Find where the given text appears and provide that cell's center as (x, y) coordinate. 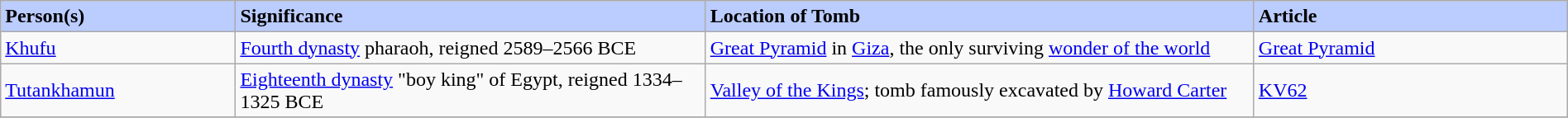
Great Pyramid (1411, 48)
KV62 (1411, 91)
Great Pyramid in Giza, the only surviving wonder of the world (979, 48)
Person(s) (118, 17)
Eighteenth dynasty "boy king" of Egypt, reigned 1334–1325 BCE (471, 91)
Significance (471, 17)
Location of Tomb (979, 17)
Article (1411, 17)
Fourth dynasty pharaoh, reigned 2589–2566 BCE (471, 48)
Valley of the Kings; tomb famously excavated by Howard Carter (979, 91)
Tutankhamun (118, 91)
Khufu (118, 48)
